Capture the cell that displays the provided text and extract its [X, Y] central coordinate. 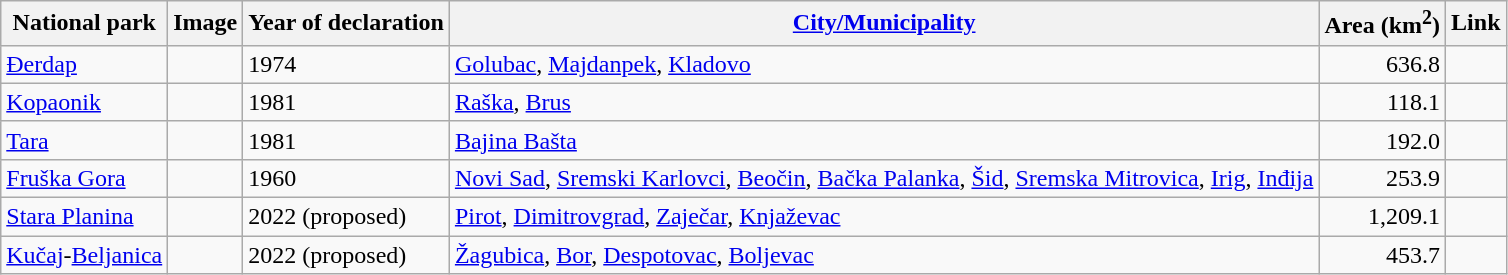
Žagubica, Bor, Despotovac, Boljevac [884, 255]
Raška, Brus [884, 102]
1,209.1 [1382, 217]
Kučaj-Beljanica [84, 255]
1974 [346, 64]
Kopaonik [84, 102]
Tara [84, 140]
636.8 [1382, 64]
National park [84, 24]
Link [1476, 24]
Fruška Gora [84, 178]
Bajina Bašta [884, 140]
192.0 [1382, 140]
1960 [346, 178]
Đerdap [84, 64]
Year of declaration [346, 24]
Image [206, 24]
City/Municipality [884, 24]
253.9 [1382, 178]
Area (km2) [1382, 24]
453.7 [1382, 255]
Pirot, Dimitrovgrad, Zaječar, Knjaževac [884, 217]
Novi Sad, Sremski Karlovci, Beočin, Bačka Palanka, Šid, Sremska Mitrovica, Irig, Inđija [884, 178]
Golubac, Majdanpek, Kladovo [884, 64]
Stara Planina [84, 217]
118.1 [1382, 102]
